From the cell containing the given text, extract its center point as (x, y) coordinate. 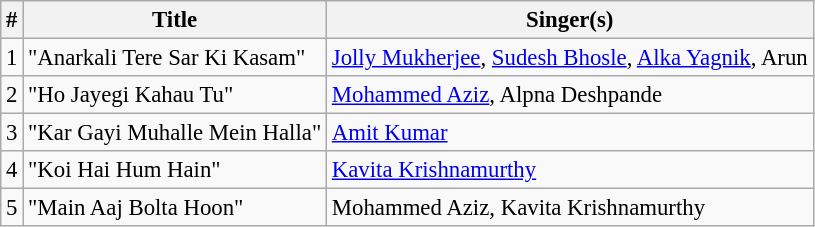
"Ho Jayegi Kahau Tu" (175, 95)
# (12, 20)
3 (12, 133)
2 (12, 95)
Jolly Mukherjee, Sudesh Bhosle, Alka Yagnik, Arun (570, 58)
Singer(s) (570, 20)
1 (12, 58)
"Anarkali Tere Sar Ki Kasam" (175, 58)
"Kar Gayi Muhalle Mein Halla" (175, 133)
4 (12, 170)
Mohammed Aziz, Kavita Krishnamurthy (570, 208)
5 (12, 208)
Mohammed Aziz, Alpna Deshpande (570, 95)
"Koi Hai Hum Hain" (175, 170)
Kavita Krishnamurthy (570, 170)
Amit Kumar (570, 133)
"Main Aaj Bolta Hoon" (175, 208)
Title (175, 20)
